Capture the cell that displays the provided text and extract its [X, Y] central coordinate. 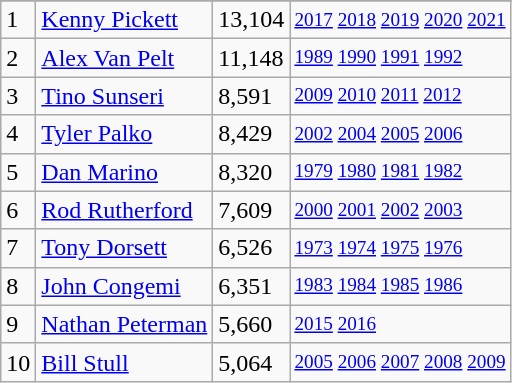
13,104 [252, 20]
Tyler Palko [124, 134]
Dan Marino [124, 172]
8,320 [252, 172]
2015 2016 [400, 324]
6 [18, 210]
7,609 [252, 210]
1979 1980 1981 1982 [400, 172]
Kenny Pickett [124, 20]
4 [18, 134]
3 [18, 96]
6,351 [252, 286]
Alex Van Pelt [124, 58]
2005 2006 2007 2008 2009 [400, 362]
5,064 [252, 362]
1983 1984 1985 1986 [400, 286]
8 [18, 286]
Tino Sunseri [124, 96]
8,429 [252, 134]
11,148 [252, 58]
Rod Rutherford [124, 210]
1973 1974 1975 1976 [400, 248]
1989 1990 1991 1992 [400, 58]
5 [18, 172]
2000 2001 2002 2003 [400, 210]
5,660 [252, 324]
10 [18, 362]
Nathan Peterman [124, 324]
7 [18, 248]
2017 2018 2019 2020 2021 [400, 20]
2002 2004 2005 2006 [400, 134]
2 [18, 58]
1 [18, 20]
Tony Dorsett [124, 248]
8,591 [252, 96]
6,526 [252, 248]
9 [18, 324]
John Congemi [124, 286]
2009 2010 2011 2012 [400, 96]
Bill Stull [124, 362]
